From the cell containing the given text, extract its center point as [x, y] coordinate. 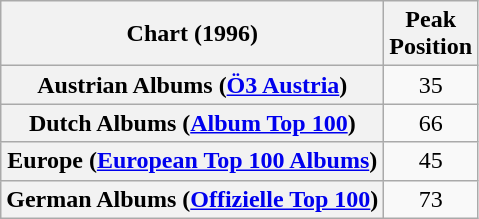
Europe (European Top 100 Albums) [192, 161]
73 [431, 199]
66 [431, 123]
Chart (1996) [192, 34]
German Albums (Offizielle Top 100) [192, 199]
Austrian Albums (Ö3 Austria) [192, 85]
35 [431, 85]
PeakPosition [431, 34]
45 [431, 161]
Dutch Albums (Album Top 100) [192, 123]
